Return the [X, Y] coordinate for the center point of the cell that contains the specified text.  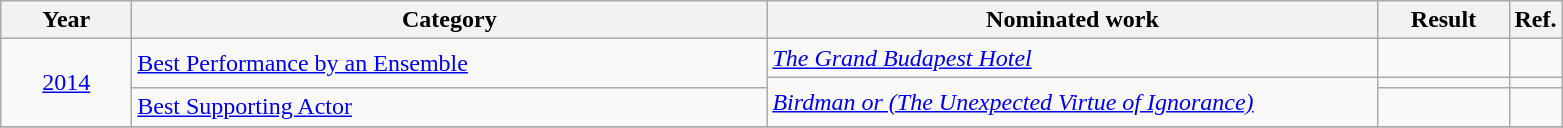
Best Supporting Actor [450, 107]
Birdman or (The Unexpected Virtue of Ignorance) [1072, 102]
2014 [66, 82]
The Grand Budapest Hotel [1072, 58]
Nominated work [1072, 20]
Best Performance by an Ensemble [450, 64]
Category [450, 20]
Result [1444, 20]
Ref. [1536, 20]
Year [66, 20]
